Pinpoint the cell where the given text exists, returning its [x, y] midpoint coordinate. 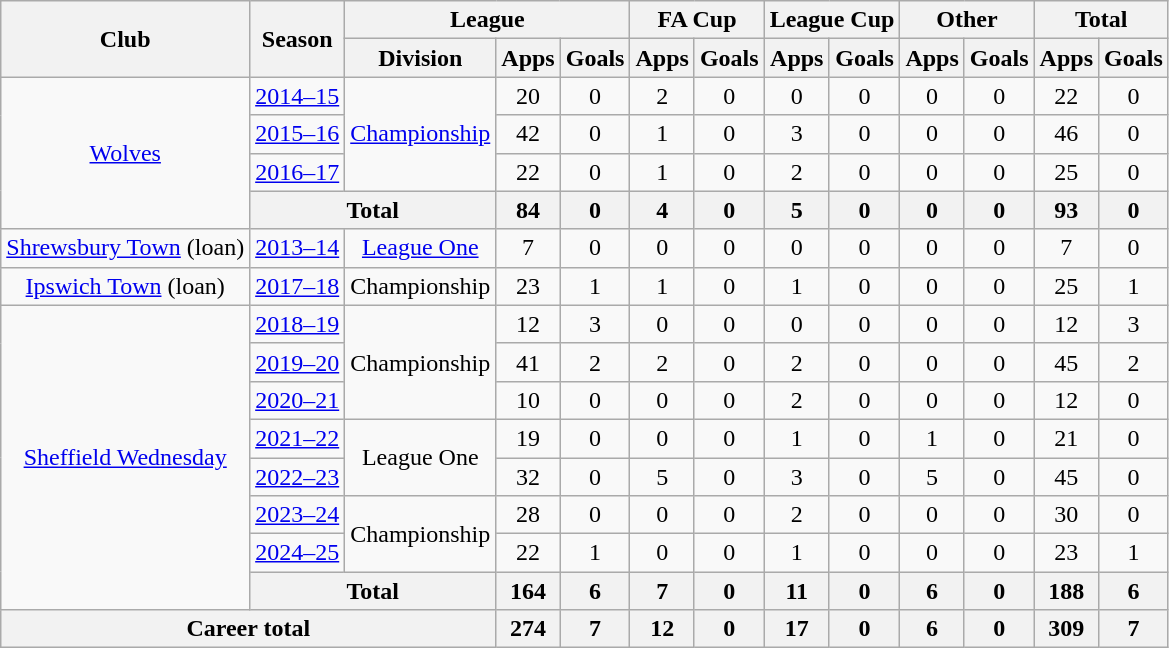
42 [528, 134]
93 [1066, 210]
41 [528, 362]
Ipswich Town (loan) [126, 286]
2017–18 [298, 286]
Season [298, 39]
2024–25 [298, 553]
10 [528, 400]
Shrewsbury Town (loan) [126, 248]
20 [528, 96]
19 [528, 438]
84 [528, 210]
Division [420, 58]
17 [796, 629]
32 [528, 477]
2014–15 [298, 96]
30 [1066, 515]
2019–20 [298, 362]
2021–22 [298, 438]
FA Cup [697, 20]
274 [528, 629]
188 [1066, 591]
2015–16 [298, 134]
2013–14 [298, 248]
Club [126, 39]
2023–24 [298, 515]
11 [796, 591]
164 [528, 591]
Other [967, 20]
46 [1066, 134]
2018–19 [298, 324]
Wolves [126, 153]
League Cup [832, 20]
309 [1066, 629]
2016–17 [298, 172]
21 [1066, 438]
League [488, 20]
Sheffield Wednesday [126, 457]
Career total [248, 629]
2022–23 [298, 477]
28 [528, 515]
2020–21 [298, 400]
4 [662, 210]
